Provide the (x, y) coordinate of the cell's center where the given text is located.  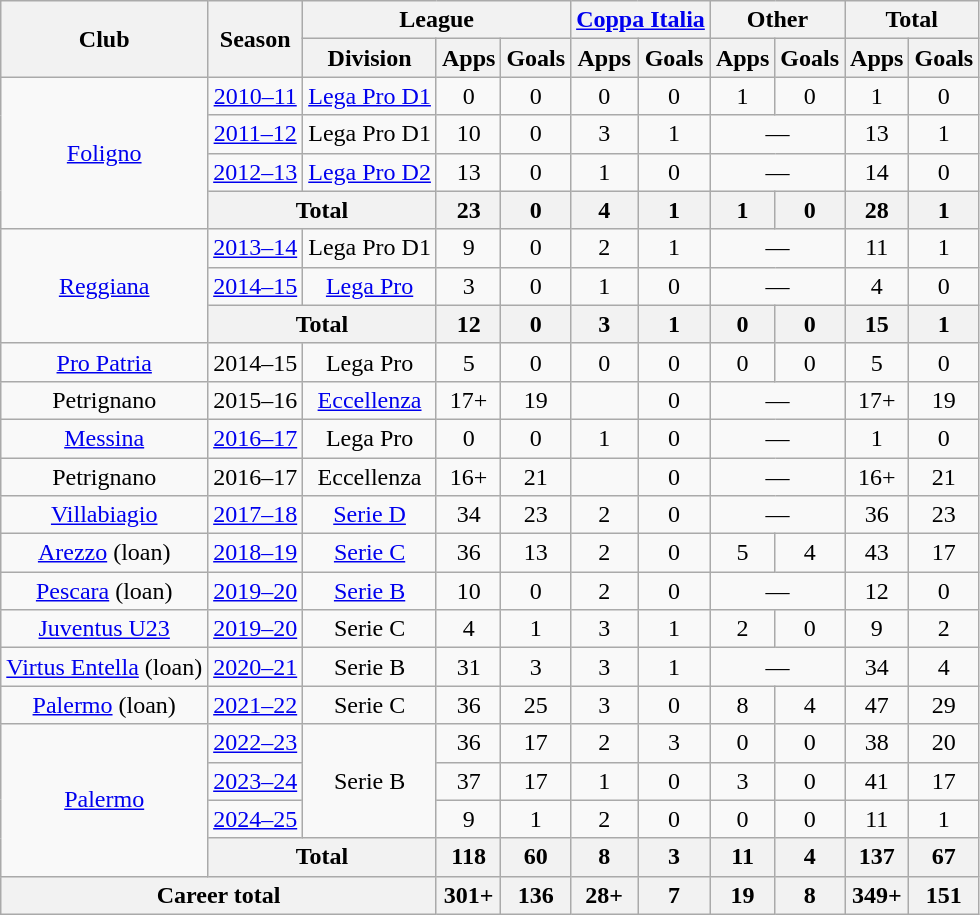
2010–11 (256, 96)
Season (256, 39)
Virtus Entella (loan) (104, 667)
2013–14 (256, 248)
41 (877, 781)
2023–24 (256, 781)
349+ (877, 895)
Foligno (104, 153)
Lega Pro D2 (370, 172)
15 (877, 324)
Villabiagio (104, 515)
14 (877, 172)
7 (674, 895)
31 (468, 667)
2012–13 (256, 172)
60 (536, 857)
20 (944, 743)
67 (944, 857)
28 (877, 210)
29 (944, 705)
43 (877, 553)
2017–18 (256, 515)
Arezzo (loan) (104, 553)
Juventus U23 (104, 629)
Other (777, 20)
Palermo (loan) (104, 705)
2015–16 (256, 400)
Career total (219, 895)
47 (877, 705)
2024–25 (256, 819)
25 (536, 705)
118 (468, 857)
Messina (104, 438)
136 (536, 895)
151 (944, 895)
League (437, 20)
Pro Patria (104, 362)
Palermo (104, 800)
2018–19 (256, 553)
137 (877, 857)
38 (877, 743)
2022–23 (256, 743)
Club (104, 39)
301+ (468, 895)
2011–12 (256, 134)
Coppa Italia (641, 20)
Pescara (loan) (104, 591)
Serie D (370, 515)
2021–22 (256, 705)
Reggiana (104, 286)
37 (468, 781)
28+ (604, 895)
Division (370, 58)
2020–21 (256, 667)
